For the text-containing cell, return its midpoint in (X, Y) coordinate format. 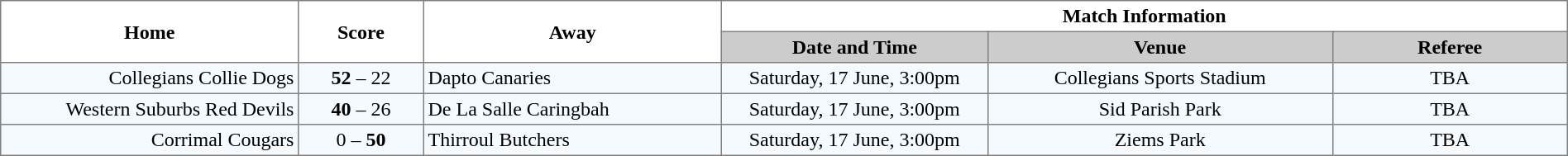
Away (572, 31)
Collegians Sports Stadium (1159, 78)
Collegians Collie Dogs (150, 78)
40 – 26 (361, 109)
Corrimal Cougars (150, 140)
Thirroul Butchers (572, 140)
Sid Parish Park (1159, 109)
Venue (1159, 47)
Dapto Canaries (572, 78)
Referee (1450, 47)
Date and Time (854, 47)
0 – 50 (361, 140)
Ziems Park (1159, 140)
Home (150, 31)
Match Information (1145, 17)
Western Suburbs Red Devils (150, 109)
52 – 22 (361, 78)
Score (361, 31)
De La Salle Caringbah (572, 109)
